Extract the (X, Y) coordinate from the center of the cell holding the provided text.  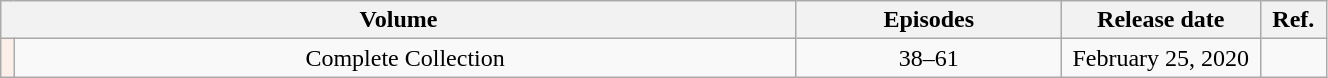
February 25, 2020 (1160, 58)
38–61 (928, 58)
Complete Collection (405, 58)
Episodes (928, 20)
Release date (1160, 20)
Volume (398, 20)
Ref. (1293, 20)
